Search for the cell housing the specified text and yield its [X, Y] center coordinate. 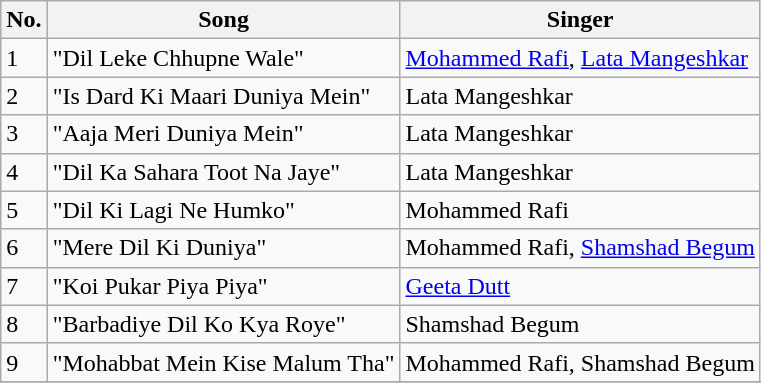
Shamshad Begum [580, 324]
"Dil Leke Chhupne Wale" [224, 58]
9 [24, 362]
Geeta Dutt [580, 286]
Song [224, 20]
3 [24, 134]
"Barbadiye Dil Ko Kya Roye" [224, 324]
4 [24, 172]
"Mere Dil Ki Duniya" [224, 248]
Singer [580, 20]
8 [24, 324]
"Mohabbat Mein Kise Malum Tha" [224, 362]
No. [24, 20]
Mohammed Rafi, Lata Mangeshkar [580, 58]
"Is Dard Ki Maari Duniya Mein" [224, 96]
5 [24, 210]
"Koi Pukar Piya Piya" [224, 286]
"Aaja Meri Duniya Mein" [224, 134]
Mohammed Rafi [580, 210]
2 [24, 96]
7 [24, 286]
1 [24, 58]
"Dil Ki Lagi Ne Humko" [224, 210]
"Dil Ka Sahara Toot Na Jaye" [224, 172]
6 [24, 248]
